Extract the [X, Y] coordinate from the center of the cell holding the provided text.  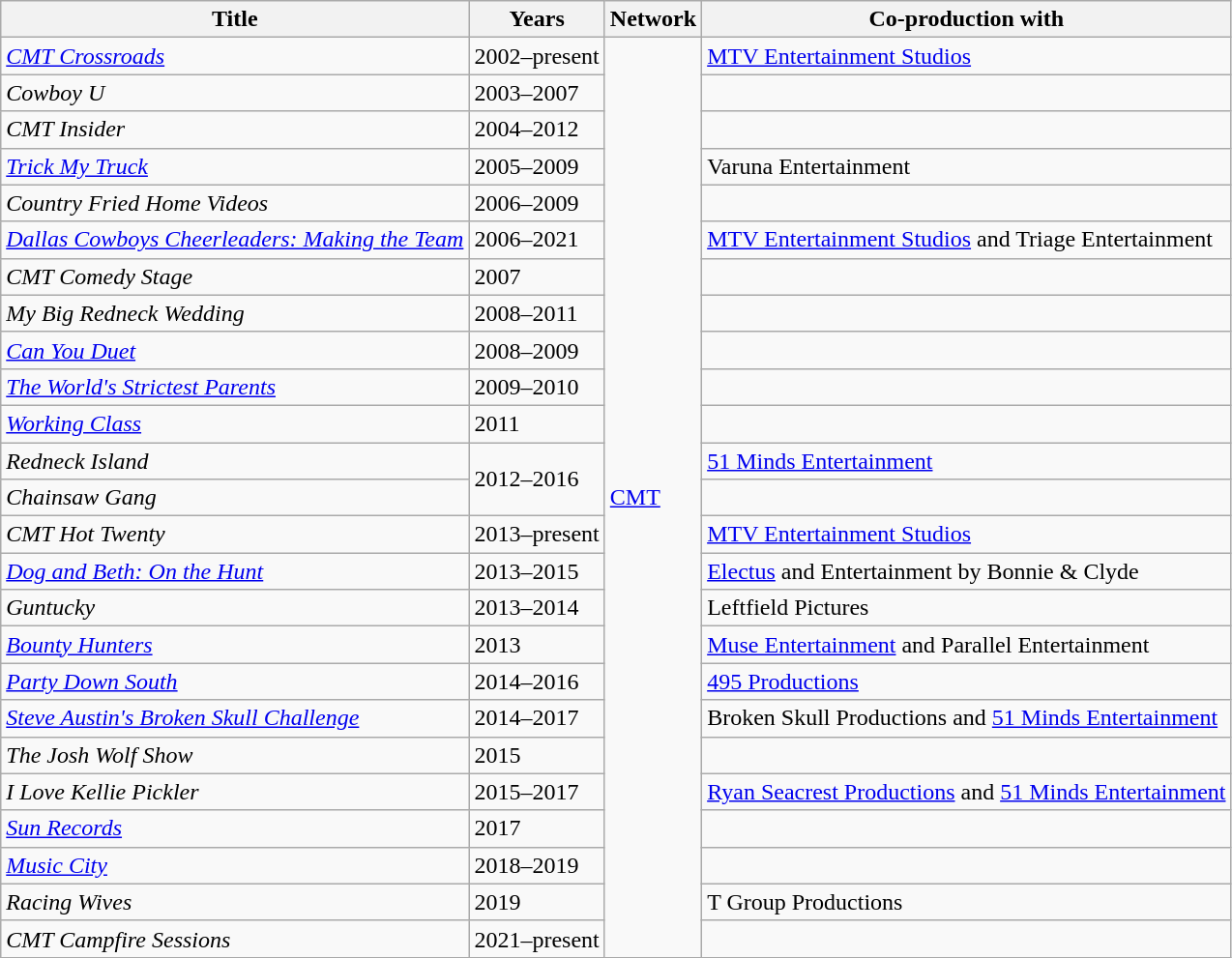
Bounty Hunters [235, 645]
Muse Entertainment and Parallel Entertainment [967, 645]
Can You Duet [235, 350]
Dallas Cowboys Cheerleaders: Making the Team [235, 240]
2002–present [537, 56]
2019 [537, 902]
Title [235, 19]
2015–2017 [537, 792]
495 Productions [967, 682]
2004–2012 [537, 130]
Working Class [235, 423]
Co-production with [967, 19]
Trick My Truck [235, 166]
MTV Entertainment Studios and Triage Entertainment [967, 240]
Country Fried Home Videos [235, 203]
Varuna Entertainment [967, 166]
Leftfield Pictures [967, 608]
2012–2016 [537, 479]
2013–2015 [537, 571]
2014–2016 [537, 682]
I Love Kellie Pickler [235, 792]
Ryan Seacrest Productions and 51 Minds Entertainment [967, 792]
Network [653, 19]
Steve Austin's Broken Skull Challenge [235, 718]
2015 [537, 755]
Party Down South [235, 682]
Cowboy U [235, 93]
2003–2007 [537, 93]
T Group Productions [967, 902]
CMT Hot Twenty [235, 535]
My Big Redneck Wedding [235, 313]
Redneck Island [235, 461]
Chainsaw Gang [235, 498]
2009–2010 [537, 387]
2005–2009 [537, 166]
2006–2021 [537, 240]
2021–present [537, 939]
CMT Campfire Sessions [235, 939]
2018–2019 [537, 865]
2011 [537, 423]
CMT Comedy Stage [235, 276]
The World's Strictest Parents [235, 387]
2013–present [537, 535]
Racing Wives [235, 902]
2008–2009 [537, 350]
2006–2009 [537, 203]
2014–2017 [537, 718]
2008–2011 [537, 313]
Electus and Entertainment by Bonnie & Clyde [967, 571]
Broken Skull Productions and 51 Minds Entertainment [967, 718]
Years [537, 19]
2017 [537, 828]
CMT Crossroads [235, 56]
CMT Insider [235, 130]
CMT [653, 498]
2013 [537, 645]
The Josh Wolf Show [235, 755]
2007 [537, 276]
51 Minds Entertainment [967, 461]
Dog and Beth: On the Hunt [235, 571]
Sun Records [235, 828]
2013–2014 [537, 608]
Guntucky [235, 608]
Music City [235, 865]
